Detect which cell encompasses the target text, then output its [x, y] center coordinate. 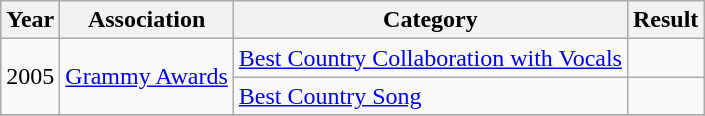
Best Country Collaboration with Vocals [430, 58]
Grammy Awards [147, 77]
2005 [30, 77]
Result [665, 20]
Best Country Song [430, 96]
Year [30, 20]
Category [430, 20]
Association [147, 20]
